Scan for the cell matching the given text and deliver its (X, Y) coordinate at center. 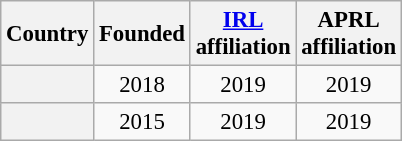
APRLaffiliation (349, 34)
Country (48, 34)
Founded (142, 34)
2018 (142, 85)
2015 (142, 122)
IRLaffiliation (243, 34)
